Find where the given text appears and provide that cell's center as (x, y) coordinate. 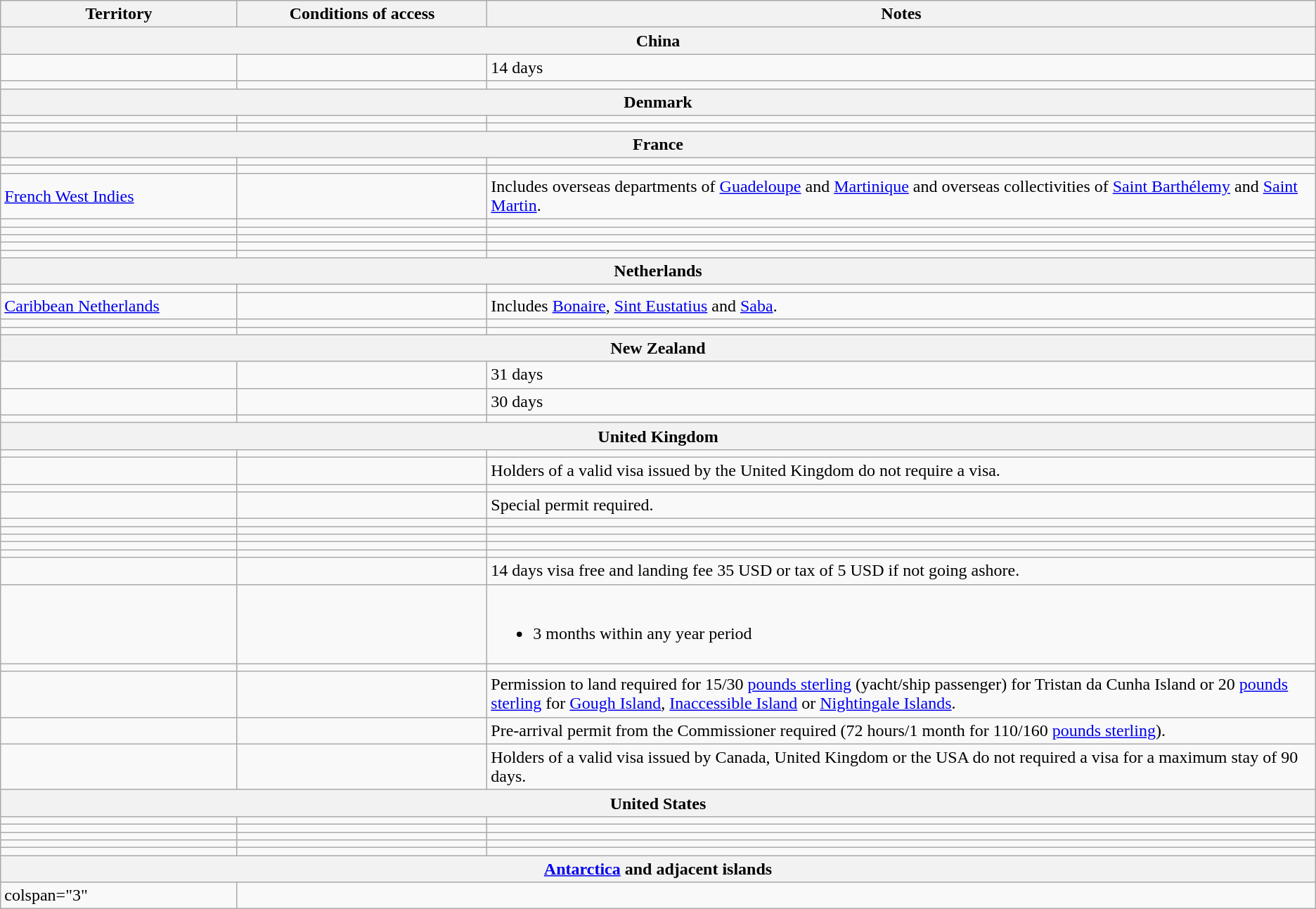
Special permit required. (901, 505)
Holders of a valid visa issued by Canada, United Kingdom or the USA do not required a visa for a maximum stay of 90 days. (901, 766)
Includes overseas departments of Guadeloupe and Martinique and overseas collectivities of Saint Barthélemy and Saint Martin. (901, 195)
Includes Bonaire, Sint Eustatius and Saba. (901, 306)
Caribbean Netherlands (120, 306)
Notes (901, 14)
France (658, 144)
14 days (901, 67)
31 days (901, 375)
14 days visa free and landing fee 35 USD or tax of 5 USD if not going ashore. (901, 571)
Pre-arrival permit from the Commissioner required (72 hours/1 month for 110/160 pounds sterling). (901, 730)
United Kingdom (658, 436)
Territory (120, 14)
United States (658, 803)
Netherlands (658, 271)
Antarctica and adjacent islands (658, 869)
Conditions of access (361, 14)
Holders of a valid visa issued by the United Kingdom do not require a visa. (901, 470)
French West Indies (120, 195)
New Zealand (658, 348)
Denmark (658, 102)
China (658, 41)
colspan="3" (120, 896)
3 months within any year period (901, 624)
30 days (901, 401)
